Locate the cell with the specified text and output its [x, y] center coordinate. 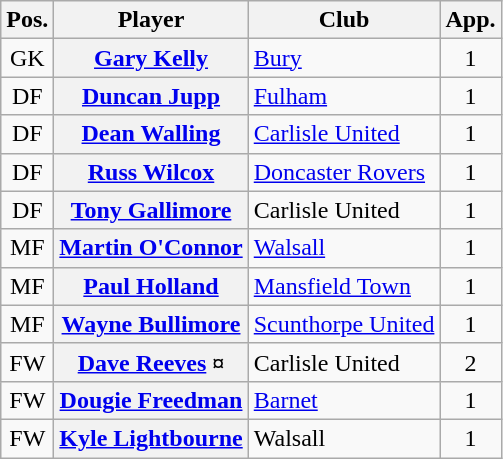
Bury [344, 58]
Scunthorpe United [344, 324]
Wayne Bullimore [151, 324]
Kyle Lightbourne [151, 438]
Duncan Jupp [151, 96]
Fulham [344, 96]
Gary Kelly [151, 58]
2 [470, 362]
Pos. [28, 20]
Mansfield Town [344, 286]
Martin O'Connor [151, 248]
App. [470, 20]
Dougie Freedman [151, 400]
GK [28, 58]
Tony Gallimore [151, 210]
Club [344, 20]
Doncaster Rovers [344, 172]
Russ Wilcox [151, 172]
Player [151, 20]
Dave Reeves ¤ [151, 362]
Barnet [344, 400]
Dean Walling [151, 134]
Paul Holland [151, 286]
